Extract the (X, Y) coordinate from the center of the cell holding the provided text.  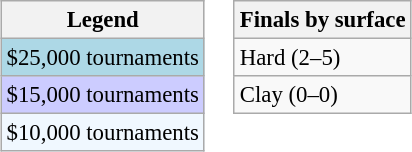
$25,000 tournaments (102, 58)
Clay (0–0) (322, 95)
Finals by surface (322, 20)
$10,000 tournaments (102, 133)
Hard (2–5) (322, 58)
Legend (102, 20)
$15,000 tournaments (102, 95)
